Capture the cell that displays the provided text and extract its [X, Y] central coordinate. 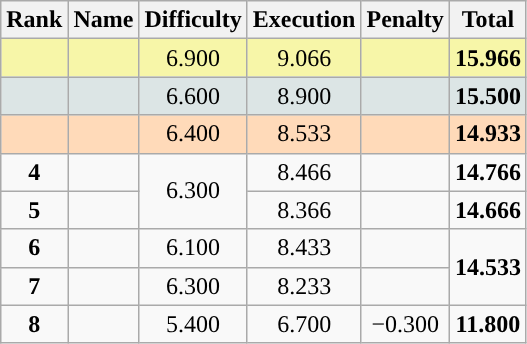
8.900 [304, 96]
4 [34, 172]
Execution [304, 20]
Total [488, 20]
6.100 [193, 248]
Rank [34, 20]
8.366 [304, 210]
Name [104, 20]
−0.300 [405, 324]
14.666 [488, 210]
6.900 [193, 58]
14.933 [488, 134]
14.533 [488, 267]
Penalty [405, 20]
14.766 [488, 172]
5 [34, 210]
7 [34, 286]
6.700 [304, 324]
8.433 [304, 248]
15.500 [488, 96]
6.400 [193, 134]
11.800 [488, 324]
8.533 [304, 134]
15.966 [488, 58]
8.233 [304, 286]
9.066 [304, 58]
8.466 [304, 172]
5.400 [193, 324]
6 [34, 248]
8 [34, 324]
Difficulty [193, 20]
6.600 [193, 96]
